Search for the cell housing the specified text and yield its (X, Y) center coordinate. 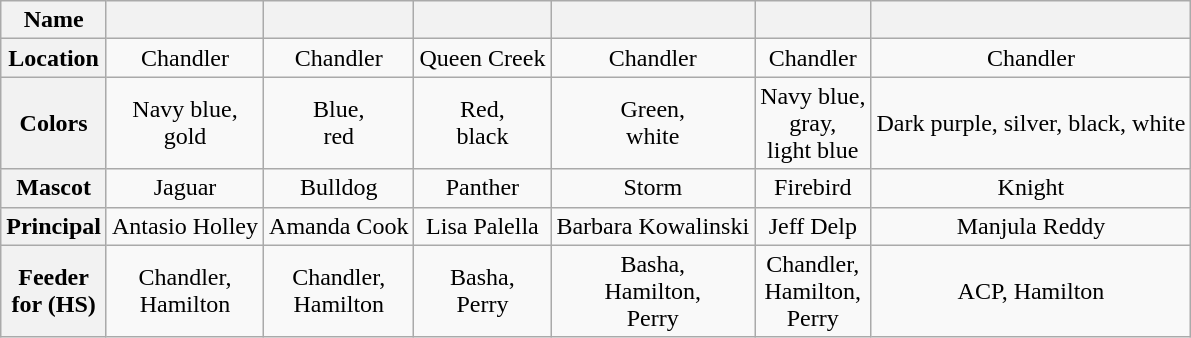
Manjula Reddy (1031, 226)
Principal (54, 226)
Colors (54, 123)
Location (54, 58)
Bulldog (339, 188)
Basha,Perry (482, 291)
Dark purple, silver, black, white (1031, 123)
Firebird (813, 188)
Chandler,Hamilton,Perry (813, 291)
Jeff Delp (813, 226)
ACP, Hamilton (1031, 291)
Red,black (482, 123)
Name (54, 20)
Basha,Hamilton,Perry (653, 291)
Amanda Cook (339, 226)
Navy blue,gray,light blue (813, 123)
Navy blue,gold (184, 123)
Green,white (653, 123)
Feederfor (HS) (54, 291)
Mascot (54, 188)
Jaguar (184, 188)
Queen Creek (482, 58)
Knight (1031, 188)
Lisa Palella (482, 226)
Antasio Holley (184, 226)
Blue,red (339, 123)
Barbara Kowalinski (653, 226)
Panther (482, 188)
Storm (653, 188)
